Return the [x, y] coordinate for the center point of the cell that contains the specified text.  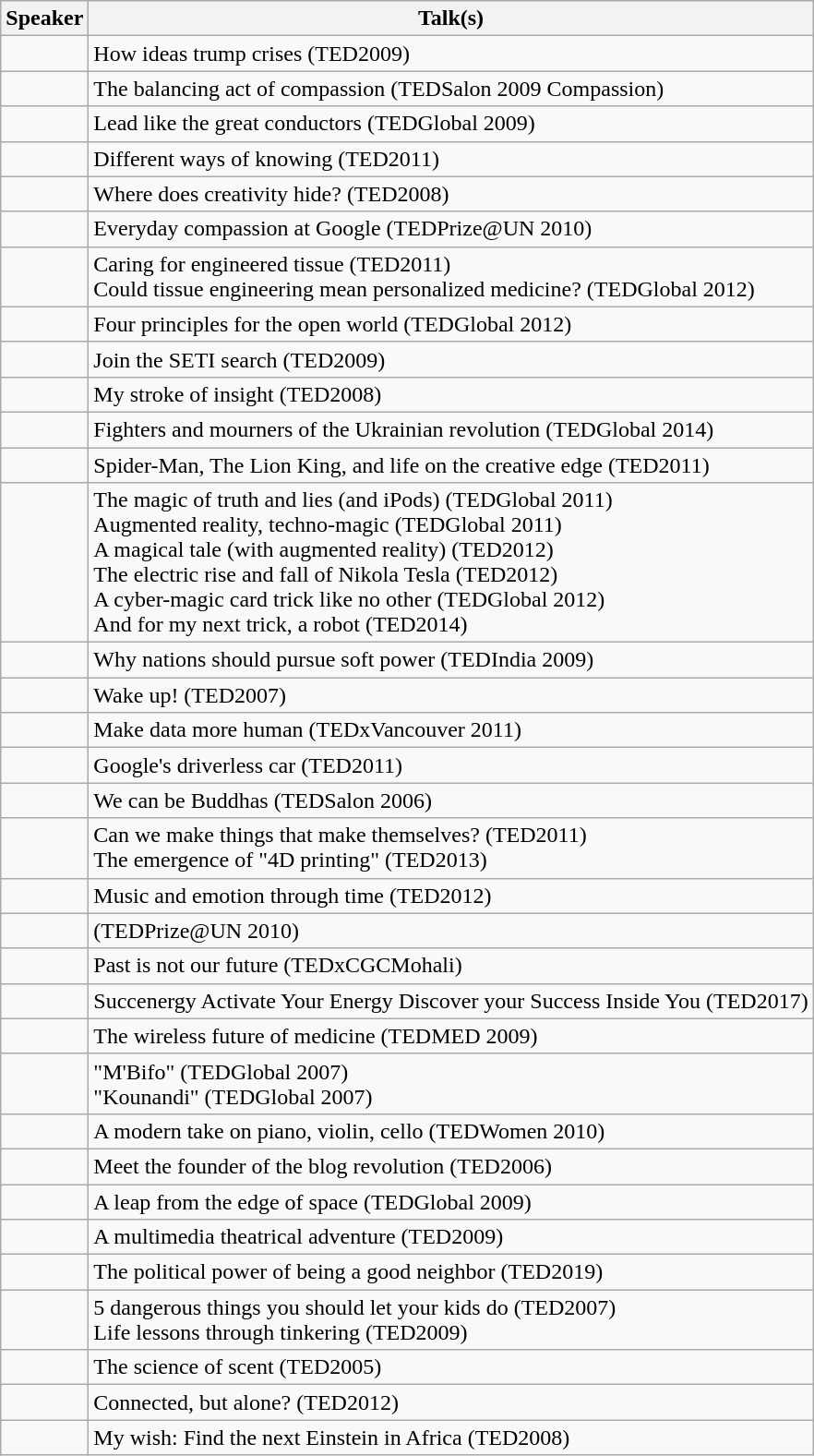
Can we make things that make themselves? (TED2011) The emergence of "4D printing" (TED2013) [450, 848]
Lead like the great conductors (TEDGlobal 2009) [450, 124]
Succenergy Activate Your Energy Discover your Success Inside You (TED2017) [450, 1001]
A multimedia theatrical adventure (TED2009) [450, 1237]
Four principles for the open world (TEDGlobal 2012) [450, 324]
Connected, but alone? (TED2012) [450, 1402]
Make data more human (TEDxVancouver 2011) [450, 730]
Music and emotion through time (TED2012) [450, 896]
Everyday compassion at Google (TEDPrize@UN 2010) [450, 229]
A leap from the edge of space (TEDGlobal 2009) [450, 1201]
How ideas trump crises (TED2009) [450, 54]
My wish: Find the next Einstein in Africa (TED2008) [450, 1438]
My stroke of insight (TED2008) [450, 394]
(TEDPrize@UN 2010) [450, 931]
A modern take on piano, violin, cello (TEDWomen 2010) [450, 1131]
Fighters and mourners of the Ukrainian revolution (TEDGlobal 2014) [450, 429]
Speaker [44, 18]
The wireless future of medicine (TEDMED 2009) [450, 1036]
Spider-Man, The Lion King, and life on the creative edge (TED2011) [450, 464]
Join the SETI search (TED2009) [450, 359]
The balancing act of compassion (TEDSalon 2009 Compassion) [450, 89]
5 dangerous things you should let your kids do (TED2007) Life lessons through tinkering (TED2009) [450, 1320]
Past is not our future (TEDxCGCMohali) [450, 966]
Meet the founder of the blog revolution (TED2006) [450, 1166]
Why nations should pursue soft power (TEDIndia 2009) [450, 660]
We can be Buddhas (TEDSalon 2006) [450, 800]
The political power of being a good neighbor (TED2019) [450, 1272]
The science of scent (TED2005) [450, 1367]
Different ways of knowing (TED2011) [450, 159]
Talk(s) [450, 18]
Wake up! (TED2007) [450, 695]
Caring for engineered tissue (TED2011)Could tissue engineering mean personalized medicine? (TEDGlobal 2012) [450, 277]
Where does creativity hide? (TED2008) [450, 194]
Google's driverless car (TED2011) [450, 765]
"M'Bifo" (TEDGlobal 2007) "Kounandi" (TEDGlobal 2007) [450, 1084]
